Identify which cell holds the provided text, then report its (x, y) central coordinate. 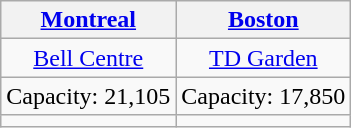
Bell Centre (88, 58)
TD Garden (264, 58)
Capacity: 21,105 (88, 96)
Capacity: 17,850 (264, 96)
Montreal (88, 20)
Boston (264, 20)
